Return (x, y) of the center of cell containing provided text 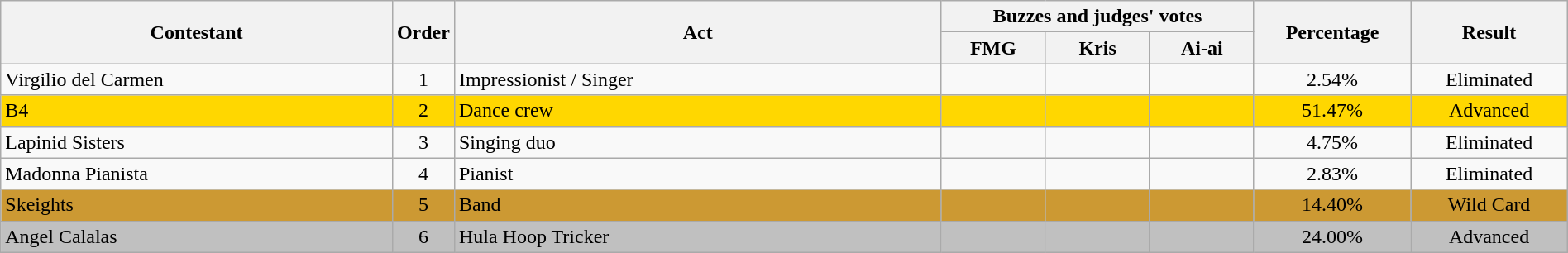
1 (423, 79)
24.00% (1331, 236)
Madonna Pianista (197, 174)
Wild Card (1489, 205)
Buzzes and judges' votes (1097, 17)
Lapinid Sisters (197, 142)
6 (423, 236)
Virgilio del Carmen (197, 79)
4.75% (1331, 142)
Impressionist / Singer (697, 79)
3 (423, 142)
5 (423, 205)
Hula Hoop Tricker (697, 236)
2 (423, 111)
Order (423, 32)
Ai-ai (1202, 48)
FMG (993, 48)
Act (697, 32)
2.54% (1331, 79)
Band (697, 205)
Dance crew (697, 111)
4 (423, 174)
51.47% (1331, 111)
14.40% (1331, 205)
Result (1489, 32)
Pianist (697, 174)
Angel Calalas (197, 236)
2.83% (1331, 174)
Skeights (197, 205)
Percentage (1331, 32)
Singing duo (697, 142)
Contestant (197, 32)
Kris (1097, 48)
B4 (197, 111)
